Pinpoint the cell where the given text exists, returning its [x, y] midpoint coordinate. 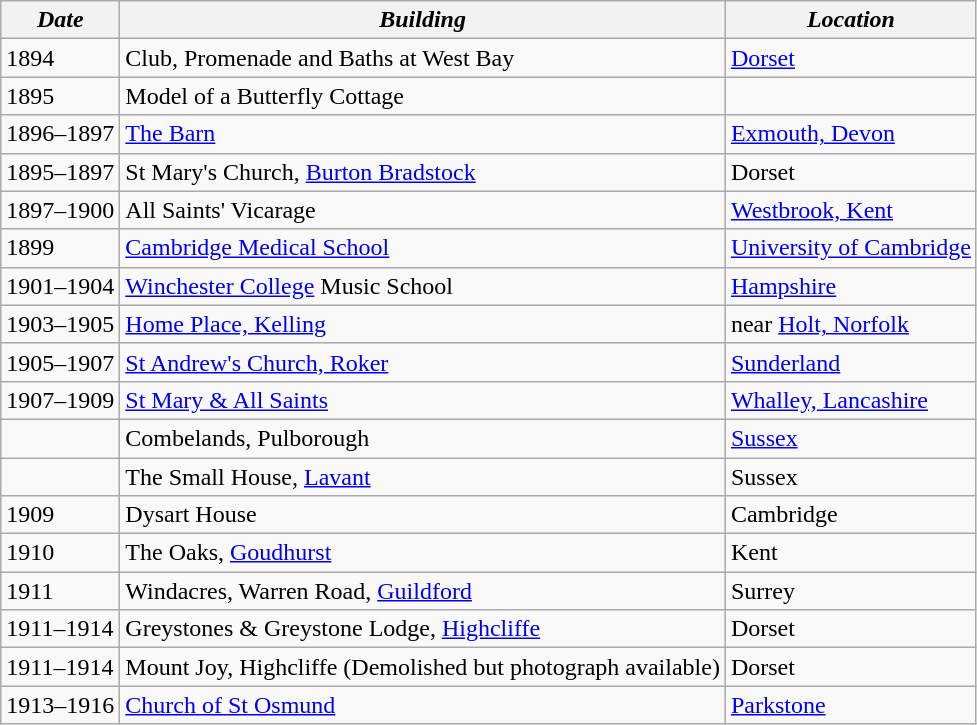
1911 [60, 591]
1899 [60, 248]
1903–1905 [60, 324]
Greystones & Greystone Lodge, Highcliffe [423, 629]
St Mary & All Saints [423, 400]
Cambridge [850, 515]
1907–1909 [60, 400]
St Andrew's Church, Roker [423, 362]
St Mary's Church, Burton Bradstock [423, 172]
Model of a Butterfly Cottage [423, 96]
1894 [60, 58]
1910 [60, 553]
Surrey [850, 591]
Building [423, 20]
Hampshire [850, 286]
Mount Joy, Highcliffe (Demolished but photograph available) [423, 667]
1897–1900 [60, 210]
Parkstone [850, 705]
1896–1897 [60, 134]
The Oaks, Goudhurst [423, 553]
Dysart House [423, 515]
1895 [60, 96]
The Small House, Lavant [423, 477]
Date [60, 20]
near Holt, Norfolk [850, 324]
1909 [60, 515]
1895–1897 [60, 172]
All Saints' Vicarage [423, 210]
Windacres, Warren Road, Guildford [423, 591]
Combelands, Pulborough [423, 438]
Cambridge Medical School [423, 248]
Kent [850, 553]
Exmouth, Devon [850, 134]
University of Cambridge [850, 248]
Whalley, Lancashire [850, 400]
Club, Promenade and Baths at West Bay [423, 58]
Location [850, 20]
Winchester College Music School [423, 286]
Church of St Osmund [423, 705]
1901–1904 [60, 286]
Home Place, Kelling [423, 324]
1913–1916 [60, 705]
Westbrook, Kent [850, 210]
1905–1907 [60, 362]
The Barn [423, 134]
Sunderland [850, 362]
